Find where the given text appears and provide that cell's center as (x, y) coordinate. 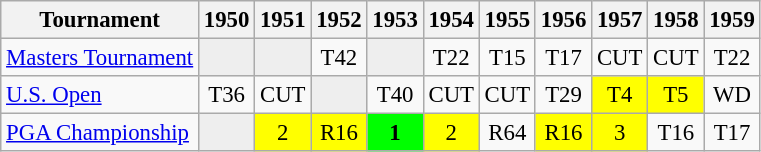
Tournament (100, 20)
T16 (676, 133)
WD (732, 95)
1957 (620, 20)
1 (395, 133)
1954 (451, 20)
R64 (507, 133)
Masters Tournament (100, 58)
T40 (395, 95)
3 (620, 133)
U.S. Open (100, 95)
PGA Championship (100, 133)
1955 (507, 20)
1959 (732, 20)
1953 (395, 20)
T36 (227, 95)
1950 (227, 20)
T15 (507, 58)
T4 (620, 95)
1952 (339, 20)
T42 (339, 58)
1956 (563, 20)
1951 (283, 20)
T29 (563, 95)
1958 (676, 20)
T5 (676, 95)
